Capture the cell that displays the provided text and extract its [x, y] central coordinate. 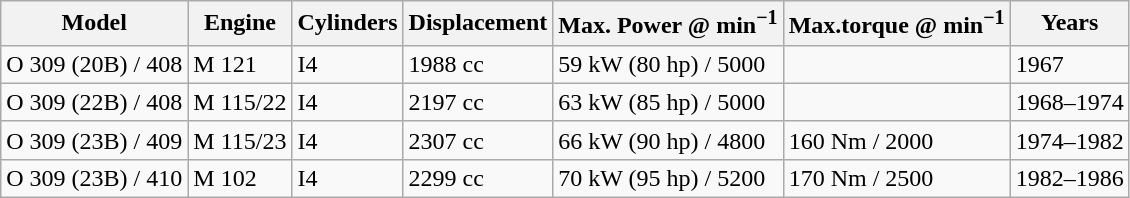
1988 cc [478, 64]
160 Nm / 2000 [896, 140]
2197 cc [478, 102]
M 115/22 [240, 102]
63 kW (85 hp) / 5000 [668, 102]
O 309 (22B) / 408 [94, 102]
O 309 (20B) / 408 [94, 64]
2299 cc [478, 178]
59 kW (80 hp) / 5000 [668, 64]
O 309 (23B) / 410 [94, 178]
170 Nm / 2500 [896, 178]
Years [1070, 24]
66 kW (90 hp) / 4800 [668, 140]
M 115/23 [240, 140]
Displacement [478, 24]
1982–1986 [1070, 178]
Max.torque @ min−1 [896, 24]
2307 cc [478, 140]
70 kW (95 hp) / 5200 [668, 178]
O 309 (23B) / 409 [94, 140]
Cylinders [348, 24]
1967 [1070, 64]
Engine [240, 24]
1974–1982 [1070, 140]
M 102 [240, 178]
Model [94, 24]
1968–1974 [1070, 102]
M 121 [240, 64]
Max. Power @ min−1 [668, 24]
